From the cell containing the given text, extract its center point as (X, Y) coordinate. 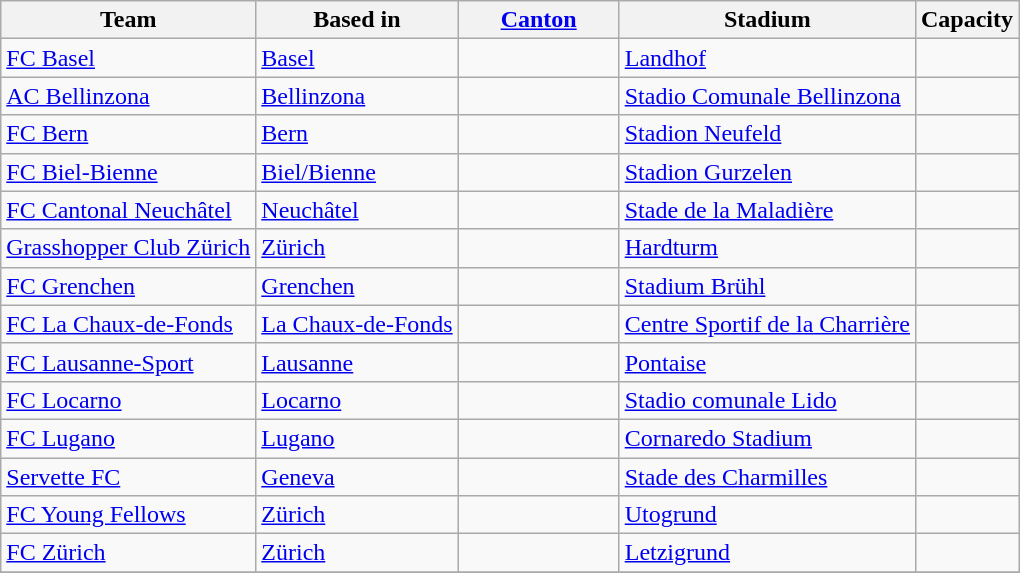
Team (128, 20)
Stadium Brühl (767, 286)
FC Zürich (128, 553)
Geneva (357, 477)
FC Locarno (128, 400)
Grenchen (357, 286)
Stade de la Maladière (767, 210)
Centre Sportif de la Charrière (767, 324)
FC La Chaux-de-Fonds (128, 324)
Basel (357, 58)
Bern (357, 134)
La Chaux-de-Fonds (357, 324)
Biel/Bienne (357, 172)
Cornaredo Stadium (767, 438)
FC Cantonal Neuchâtel (128, 210)
Stadion Neufeld (767, 134)
Bellinzona (357, 96)
Neuchâtel (357, 210)
FC Basel (128, 58)
Stadio Comunale Bellinzona (767, 96)
Lausanne (357, 362)
Capacity (966, 20)
Stadion Gurzelen (767, 172)
Letzigrund (767, 553)
Canton (538, 20)
AC Bellinzona (128, 96)
Lugano (357, 438)
FC Lausanne-Sport (128, 362)
Landhof (767, 58)
Hardturm (767, 248)
Stadium (767, 20)
Grasshopper Club Zürich (128, 248)
Locarno (357, 400)
Stade des Charmilles (767, 477)
FC Lugano (128, 438)
Utogrund (767, 515)
Servette FC (128, 477)
Based in (357, 20)
Pontaise (767, 362)
FC Grenchen (128, 286)
FC Biel-Bienne (128, 172)
FC Bern (128, 134)
FC Young Fellows (128, 515)
Stadio comunale Lido (767, 400)
